Capture the cell that displays the provided text and extract its [X, Y] central coordinate. 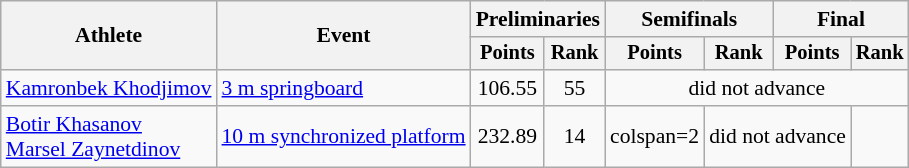
Semifinals [689, 19]
Botir KhasanovMarsel Zaynetdinov [109, 136]
Preliminaries [538, 19]
14 [574, 136]
colspan=2 [654, 136]
55 [574, 88]
Final [840, 19]
3 m springboard [344, 88]
232.89 [508, 136]
106.55 [508, 88]
Kamronbek Khodjimov [109, 88]
Athlete [109, 36]
Event [344, 36]
10 m synchronized platform [344, 136]
